Search for the cell housing the specified text and yield its (X, Y) center coordinate. 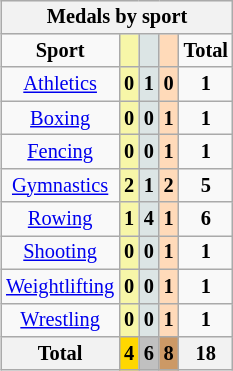
Weightlifting (60, 286)
Fencing (60, 152)
Medals by sport (117, 17)
Sport (60, 51)
Shooting (60, 253)
18 (206, 354)
Gymnastics (60, 185)
Boxing (60, 118)
Rowing (60, 219)
Athletics (60, 84)
5 (206, 185)
8 (169, 354)
Wrestling (60, 320)
